Determine the [x, y] coordinate at the center of the cell enclosing the given text.  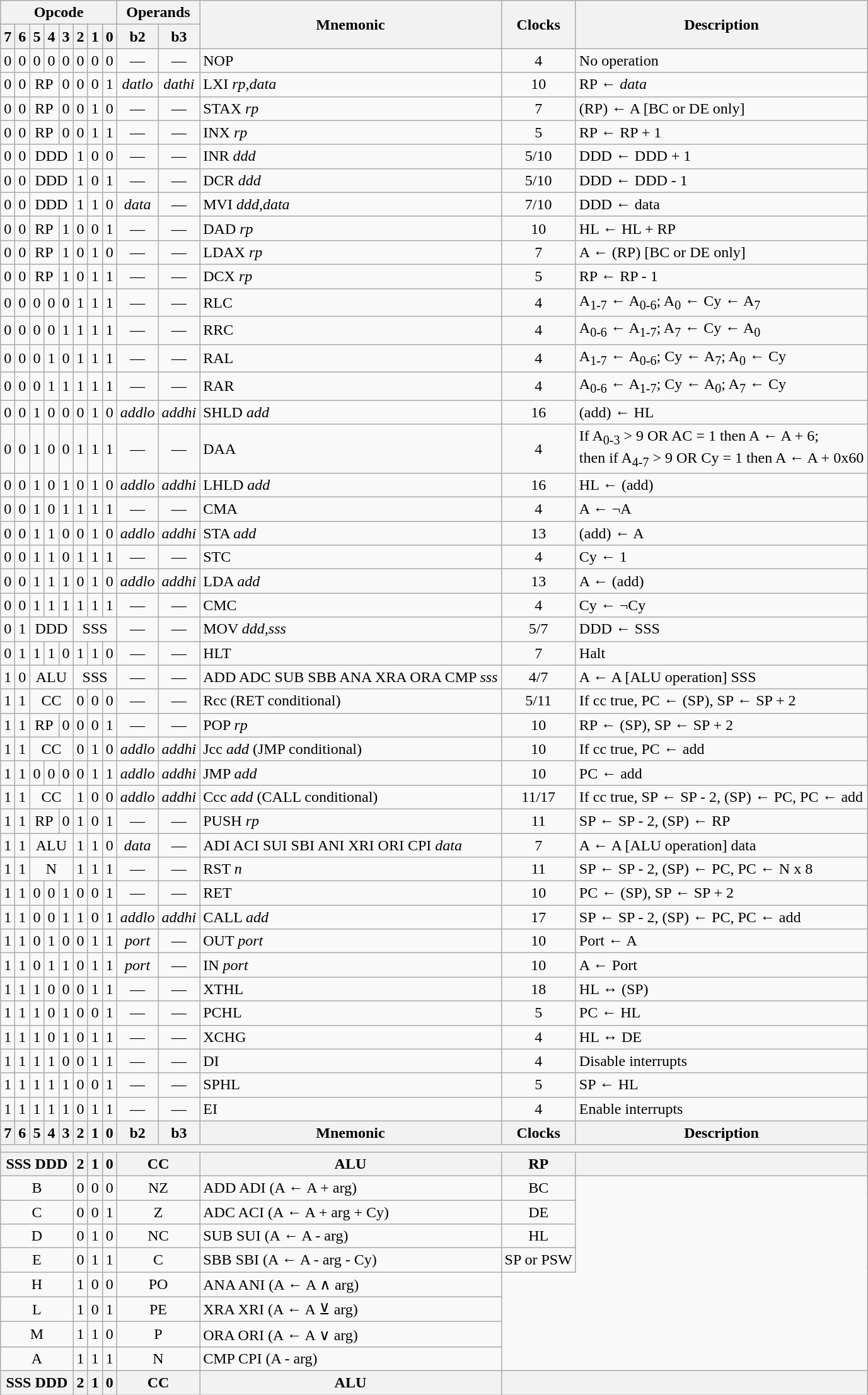
BC [538, 1188]
Disable interrupts [721, 1061]
SP ← HL [721, 1085]
A ← A [ALU operation] SSS [721, 677]
LDA add [350, 581]
NZ [158, 1188]
A ← (add) [721, 581]
DDD ← data [721, 204]
7/10 [538, 204]
A0-6 ← A1-7; Cy ← A0; A7 ← Cy [721, 386]
RAR [350, 386]
LHLD add [350, 485]
PO [158, 1285]
(RP) ← A [BC or DE only] [721, 108]
11/17 [538, 797]
STC [350, 557]
datlo [137, 84]
XRA XRI (A ← A ⊻ arg) [350, 1309]
ADD ADI (A ← A + arg) [350, 1188]
MVI ddd,data [350, 204]
SP or PSW [538, 1260]
HL ↔ DE [721, 1037]
RST n [350, 869]
NC [158, 1236]
POP rp [350, 725]
JMP add [350, 773]
CMA [350, 509]
A ← (RP) [BC or DE only] [721, 252]
RLC [350, 303]
DAA [350, 449]
A1-7 ← A0-6; Cy ← A7; A0 ← Cy [721, 358]
M [37, 1334]
ADD ADC SUB SBB ANA XRA ORA CMP sss [350, 677]
RET [350, 893]
RP ← data [721, 84]
STA add [350, 533]
17 [538, 917]
P [158, 1334]
SUB SUI (A ← A - arg) [350, 1236]
CMC [350, 605]
Z [158, 1212]
5/11 [538, 701]
D [37, 1236]
4/7 [538, 677]
A [37, 1358]
PC ← HL [721, 1013]
EI [350, 1109]
DDD ← SSS [721, 629]
SBB SBI (A ← A - arg - Cy) [350, 1260]
5/7 [538, 629]
HL ↔ (SP) [721, 989]
H [37, 1285]
Ccc add (CALL conditional) [350, 797]
If cc true, SP ← SP - 2, (SP) ← PC, PC ← add [721, 797]
Enable interrupts [721, 1109]
Opcode [59, 13]
IN port [350, 965]
(add) ← A [721, 533]
Rcc (RET conditional) [350, 701]
MOV ddd,sss [350, 629]
HL ← HL + RP [721, 228]
HL ← (add) [721, 485]
SPHL [350, 1085]
LXI rp,data [350, 84]
dathi [179, 84]
XTHL [350, 989]
RAL [350, 358]
DAD rp [350, 228]
DDD ← DDD - 1 [721, 180]
ANA ANI (A ← A ∧ arg) [350, 1285]
E [37, 1260]
If A0-3 > 9 OR AC = 1 then A ← A + 6;then if A4-7 > 9 OR Cy = 1 then A ← A + 0x60 [721, 449]
ORA ORI (A ← A ∨ arg) [350, 1334]
DE [538, 1212]
A ← Port [721, 965]
HLT [350, 653]
SHLD add [350, 412]
OUT port [350, 941]
L [37, 1309]
HL [538, 1236]
Cy ← ¬Cy [721, 605]
Port ← A [721, 941]
PCHL [350, 1013]
PC ← (SP), SP ← SP + 2 [721, 893]
CALL add [350, 917]
STAX rp [350, 108]
B [37, 1188]
NOP [350, 61]
Jcc add (JMP conditional) [350, 749]
(add) ← HL [721, 412]
A ← A [ALU operation] data [721, 845]
A ← ¬A [721, 509]
DDD ← DDD + 1 [721, 156]
SP ← SP - 2, (SP) ← PC, PC ← add [721, 917]
XCHG [350, 1037]
ADC ACI (A ← A + arg + Cy) [350, 1212]
Operands [158, 13]
Halt [721, 653]
No operation [721, 61]
SP ← SP - 2, (SP) ← RP [721, 821]
PE [158, 1309]
SP ← SP - 2, (SP) ← PC, PC ← N x 8 [721, 869]
LDAX rp [350, 252]
If cc true, PC ← add [721, 749]
A1-7 ← A0-6; A0 ← Cy ← A7 [721, 303]
PUSH rp [350, 821]
CMP CPI (A - arg) [350, 1358]
18 [538, 989]
DCX rp [350, 276]
RP ← RP - 1 [721, 276]
If cc true, PC ← (SP), SP ← SP + 2 [721, 701]
A0-6 ← A1-7; A7 ← Cy ← A0 [721, 330]
DCR ddd [350, 180]
ADI ACI SUI SBI ANI XRI ORI CPI data [350, 845]
RP ← (SP), SP ← SP + 2 [721, 725]
INX rp [350, 132]
RP ← RP + 1 [721, 132]
INR ddd [350, 156]
Cy ← 1 [721, 557]
DI [350, 1061]
PC ← add [721, 773]
RRC [350, 330]
